Return (X, Y) of the center of cell containing provided text 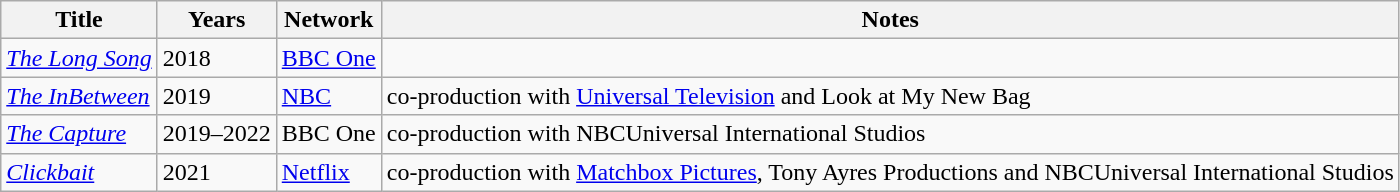
NBC (328, 96)
Netflix (328, 172)
Network (328, 20)
The Long Song (79, 58)
co-production with Matchbox Pictures, Tony Ayres Productions and NBCUniversal International Studios (890, 172)
The Capture (79, 134)
Notes (890, 20)
Clickbait (79, 172)
2019 (216, 96)
co-production with NBCUniversal International Studios (890, 134)
co-production with Universal Television and Look at My New Bag (890, 96)
The InBetween (79, 96)
Title (79, 20)
Years (216, 20)
2018 (216, 58)
2021 (216, 172)
2019–2022 (216, 134)
